Output the [x, y] coordinate of the center of the cell containing the given text.  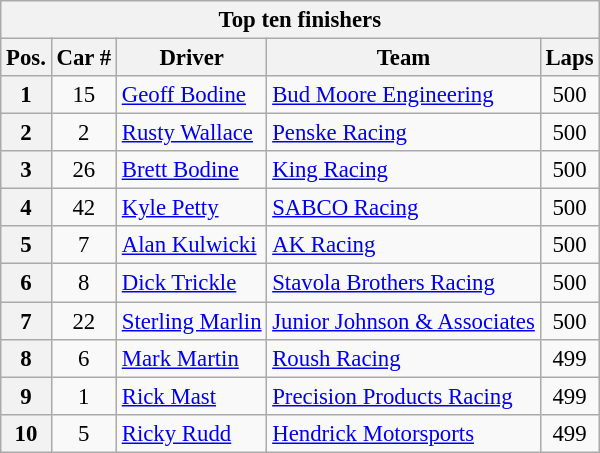
Mark Martin [191, 358]
Hendrick Motorsports [404, 433]
Top ten finishers [300, 20]
Car # [84, 58]
Junior Johnson & Associates [404, 321]
Brett Bodine [191, 170]
SABCO Racing [404, 208]
9 [26, 396]
Stavola Brothers Racing [404, 283]
Alan Kulwicki [191, 245]
Ricky Rudd [191, 433]
Rusty Wallace [191, 133]
Driver [191, 58]
22 [84, 321]
10 [26, 433]
Laps [570, 58]
15 [84, 95]
4 [26, 208]
Rick Mast [191, 396]
Dick Trickle [191, 283]
3 [26, 170]
Penske Racing [404, 133]
Precision Products Racing [404, 396]
42 [84, 208]
King Racing [404, 170]
Team [404, 58]
AK Racing [404, 245]
Bud Moore Engineering [404, 95]
Pos. [26, 58]
26 [84, 170]
Geoff Bodine [191, 95]
Kyle Petty [191, 208]
Roush Racing [404, 358]
Sterling Marlin [191, 321]
